From the cell containing the given text, extract its center point as [X, Y] coordinate. 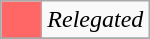
Relegated [96, 20]
